Extract the (x, y) coordinate from the center of the cell holding the provided text.  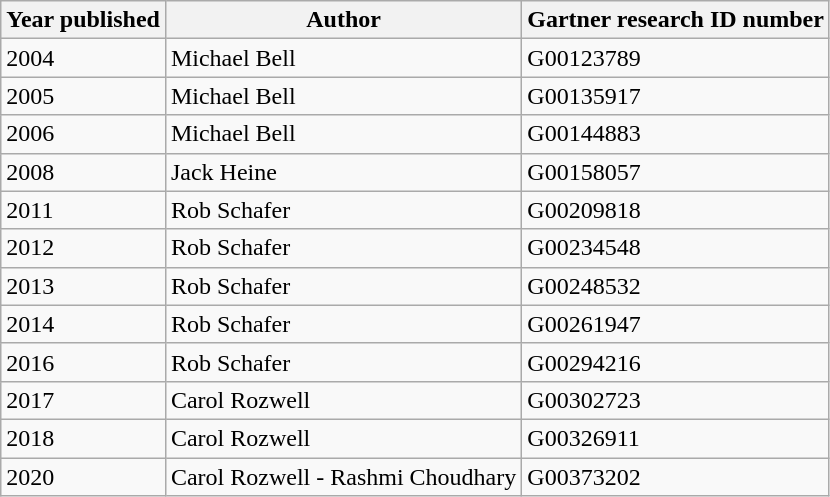
Author (343, 20)
2014 (84, 324)
G00373202 (676, 477)
2016 (84, 362)
G00158057 (676, 172)
2020 (84, 477)
Gartner research ID number (676, 20)
Carol Rozwell - Rashmi Choudhary (343, 477)
G00326911 (676, 438)
2006 (84, 134)
2018 (84, 438)
G00209818 (676, 210)
2004 (84, 58)
2012 (84, 248)
2017 (84, 400)
G00261947 (676, 324)
G00144883 (676, 134)
G00234548 (676, 248)
2013 (84, 286)
Jack Heine (343, 172)
G00248532 (676, 286)
2008 (84, 172)
G00123789 (676, 58)
Year published (84, 20)
G00294216 (676, 362)
2011 (84, 210)
2005 (84, 96)
G00302723 (676, 400)
G00135917 (676, 96)
